Find where the given text appears and provide that cell's center as (X, Y) coordinate. 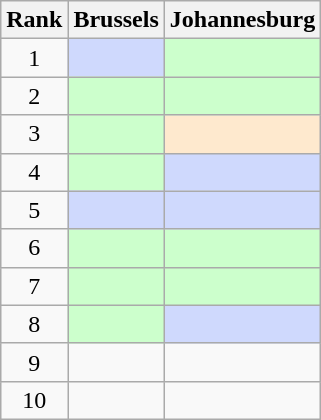
1 (34, 58)
5 (34, 210)
4 (34, 172)
10 (34, 400)
7 (34, 286)
2 (34, 96)
8 (34, 324)
Johannesburg (242, 20)
3 (34, 134)
Rank (34, 20)
9 (34, 362)
6 (34, 248)
Brussels (116, 20)
